Search for the cell housing the specified text and yield its [X, Y] center coordinate. 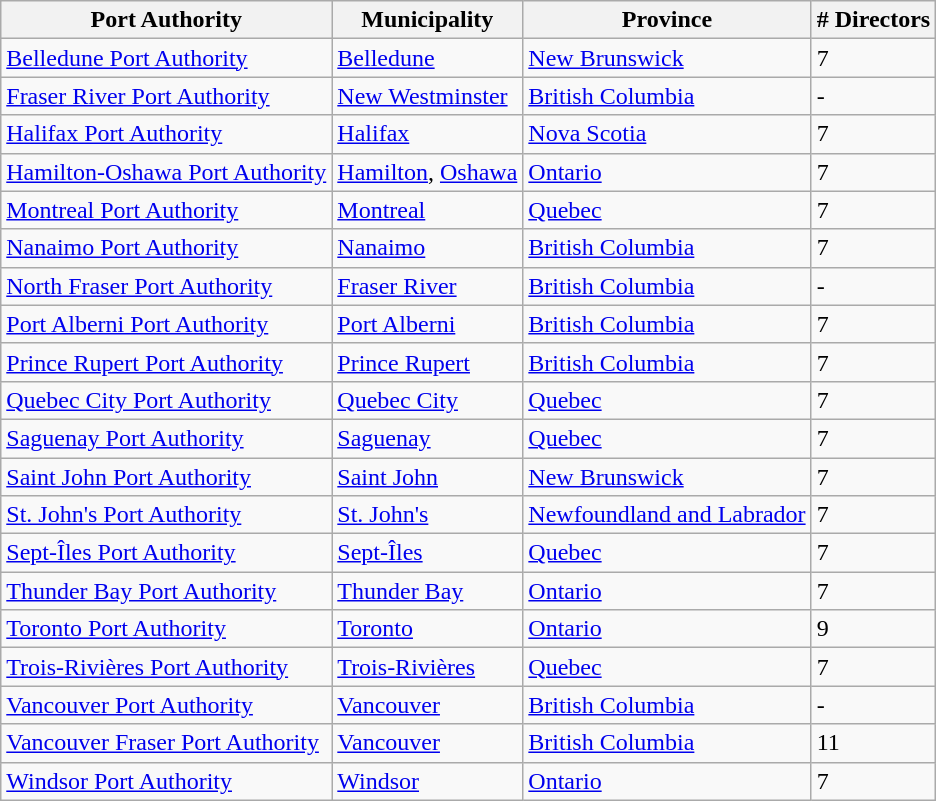
Vancouver Fraser Port Authority [166, 743]
Saint John [428, 477]
Thunder Bay Port Authority [166, 591]
Prince Rupert [428, 362]
Nanaimo [428, 248]
St. John's Port Authority [166, 515]
Hamilton-Oshawa Port Authority [166, 172]
Nova Scotia [667, 134]
Port Alberni Port Authority [166, 324]
# Directors [874, 20]
Halifax Port Authority [166, 134]
Saguenay [428, 438]
Quebec City [428, 400]
Fraser River [428, 286]
Halifax [428, 134]
Sept-Îles Port Authority [166, 553]
Vancouver Port Authority [166, 705]
Municipality [428, 20]
Montreal Port Authority [166, 210]
North Fraser Port Authority [166, 286]
Windsor Port Authority [166, 781]
New Westminster [428, 96]
Trois-Rivières [428, 667]
Trois-Rivières Port Authority [166, 667]
Montreal [428, 210]
Windsor [428, 781]
Saint John Port Authority [166, 477]
Province [667, 20]
St. John's [428, 515]
Belledune Port Authority [166, 58]
Saguenay Port Authority [166, 438]
11 [874, 743]
Prince Rupert Port Authority [166, 362]
Port Authority [166, 20]
Fraser River Port Authority [166, 96]
Port Alberni [428, 324]
Toronto Port Authority [166, 629]
Quebec City Port Authority [166, 400]
Toronto [428, 629]
Belledune [428, 58]
Hamilton, Oshawa [428, 172]
Thunder Bay [428, 591]
Newfoundland and Labrador [667, 515]
Nanaimo Port Authority [166, 248]
9 [874, 629]
Sept-Îles [428, 553]
